Output the [X, Y] coordinate of the center of the cell containing the given text.  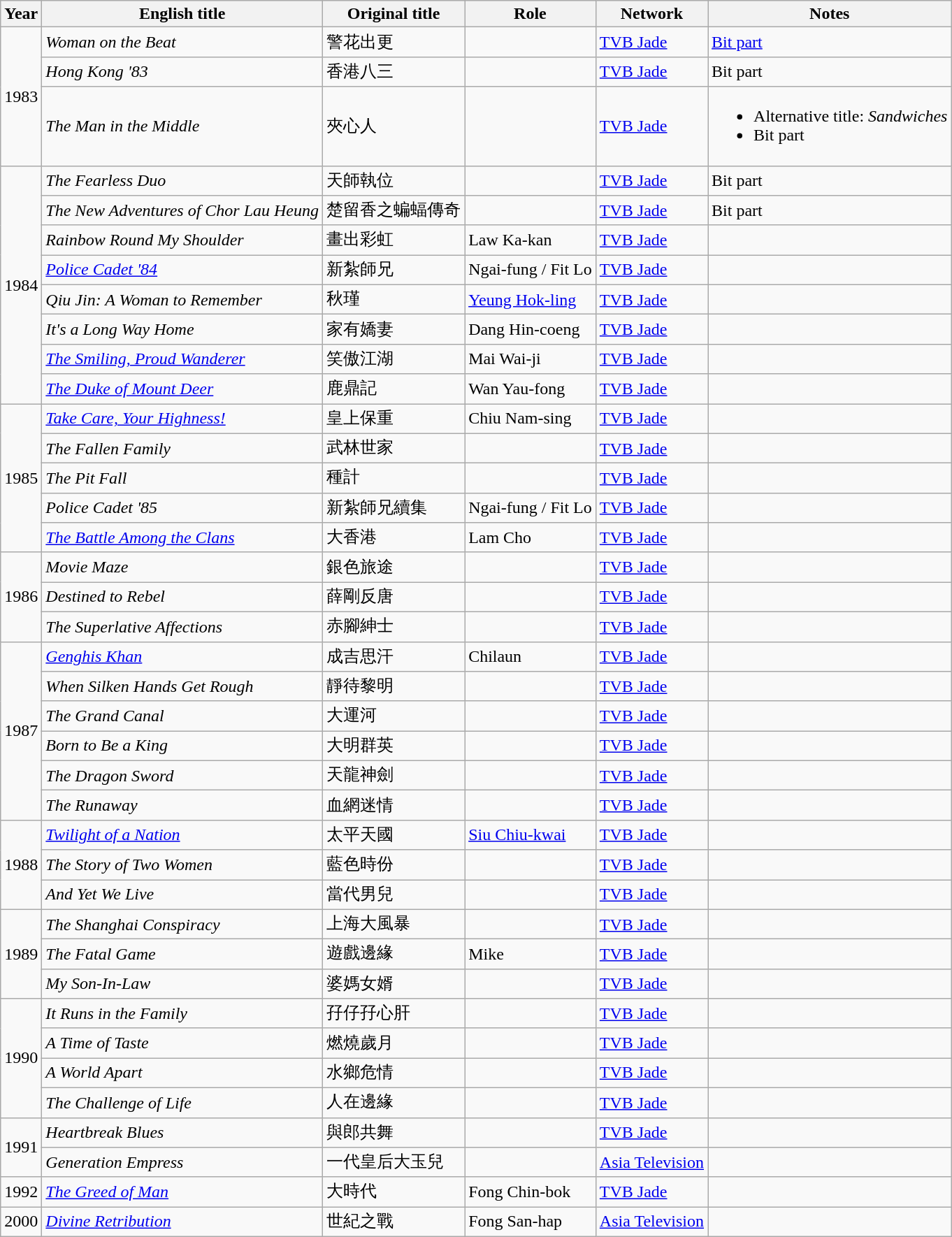
Original title [394, 14]
Rainbow Round My Shoulder [182, 240]
The Runaway [182, 805]
Lam Cho [531, 538]
1986 [21, 597]
The Fallen Family [182, 449]
Movie Maze [182, 567]
薛剛反唐 [394, 597]
一代皇后大玉兒 [394, 1163]
鹿鼎記 [394, 389]
家有嬌妻 [394, 330]
Generation Empress [182, 1163]
成吉思汗 [394, 657]
Chilaun [531, 657]
血網迷情 [394, 805]
A World Apart [182, 1073]
Police Cadet '85 [182, 507]
大明群英 [394, 746]
銀色旅途 [394, 567]
赤腳紳士 [394, 626]
畫出彩虹 [394, 240]
大時代 [394, 1192]
夾心人 [394, 126]
1989 [21, 954]
Role [531, 14]
Notes [830, 14]
The Challenge of Life [182, 1103]
楚留香之蝙蝠傳奇 [394, 211]
新紮師兄 [394, 270]
Divine Retribution [182, 1222]
大香港 [394, 538]
Law Ka-kan [531, 240]
1983 [21, 96]
藍色時份 [394, 865]
警花出更 [394, 42]
Take Care, Your Highness! [182, 419]
The Shanghai Conspiracy [182, 924]
Heartbreak Blues [182, 1132]
Woman on the Beat [182, 42]
The Smiling, Proud Wanderer [182, 359]
The Superlative Affections [182, 626]
It Runs in the Family [182, 1013]
太平天國 [394, 834]
The Greed of Man [182, 1192]
The Fearless Duo [182, 180]
1992 [21, 1192]
Destined to Rebel [182, 597]
Genghis Khan [182, 657]
武林世家 [394, 449]
笑傲江湖 [394, 359]
Qiu Jin: A Woman to Remember [182, 299]
1984 [21, 284]
上海大風暴 [394, 924]
Born to Be a King [182, 746]
秋瑾 [394, 299]
大運河 [394, 716]
1991 [21, 1148]
水鄉危情 [394, 1073]
世紀之戰 [394, 1222]
當代男兒 [394, 895]
1988 [21, 865]
人在邊緣 [394, 1103]
The Battle Among the Clans [182, 538]
Yeung Hok-ling [531, 299]
1987 [21, 731]
天龍神劍 [394, 776]
The Man in the Middle [182, 126]
香港八三 [394, 71]
2000 [21, 1222]
種計 [394, 478]
Fong San-hap [531, 1222]
The Pit Fall [182, 478]
婆媽女婿 [394, 984]
1990 [21, 1058]
It's a Long Way Home [182, 330]
Mai Wai-ji [531, 359]
The Story of Two Women [182, 865]
Network [651, 14]
Twilight of a Nation [182, 834]
靜待黎明 [394, 686]
孖仔孖心肝 [394, 1013]
皇上保重 [394, 419]
燃燒歲月 [394, 1043]
When Silken Hands Get Rough [182, 686]
English title [182, 14]
Hong Kong '83 [182, 71]
The Dragon Sword [182, 776]
The Duke of Mount Deer [182, 389]
And Yet We Live [182, 895]
A Time of Taste [182, 1043]
Siu Chiu-kwai [531, 834]
遊戲邊緣 [394, 955]
1985 [21, 478]
Chiu Nam-sing [531, 419]
Fong Chin-bok [531, 1192]
Mike [531, 955]
Dang Hin-coeng [531, 330]
Wan Yau-fong [531, 389]
The New Adventures of Chor Lau Heung [182, 211]
Police Cadet '84 [182, 270]
The Fatal Game [182, 955]
天師執位 [394, 180]
My Son-In-Law [182, 984]
The Grand Canal [182, 716]
Alternative title: Sandwiches Bit part [830, 126]
Year [21, 14]
新紮師兄續集 [394, 507]
與郎共舞 [394, 1132]
